Capture the cell that displays the provided text and extract its (X, Y) central coordinate. 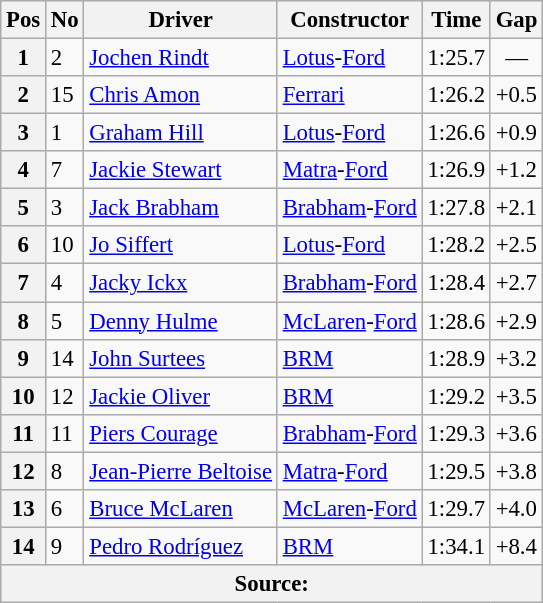
1:28.2 (456, 245)
+2.1 (516, 208)
— (516, 58)
Jacky Ickx (180, 283)
+0.5 (516, 95)
Denny Hulme (180, 321)
+3.2 (516, 358)
1:26.9 (456, 170)
1:27.8 (456, 208)
+2.7 (516, 283)
Ferrari (350, 95)
+1.2 (516, 170)
+3.6 (516, 433)
John Surtees (180, 358)
15 (65, 95)
No (65, 20)
1:29.7 (456, 509)
1:29.2 (456, 396)
1:29.3 (456, 433)
1:34.1 (456, 546)
Jochen Rindt (180, 58)
+8.4 (516, 546)
1:29.5 (456, 471)
+3.5 (516, 396)
1:25.7 (456, 58)
1:26.2 (456, 95)
1:28.6 (456, 321)
1:26.6 (456, 133)
+3.8 (516, 471)
Time (456, 20)
Jo Siffert (180, 245)
Source: (272, 584)
Chris Amon (180, 95)
Bruce McLaren (180, 509)
+2.9 (516, 321)
Driver (180, 20)
Jackie Oliver (180, 396)
Jean-Pierre Beltoise (180, 471)
Constructor (350, 20)
+0.9 (516, 133)
+4.0 (516, 509)
13 (24, 509)
+2.5 (516, 245)
1:28.4 (456, 283)
Graham Hill (180, 133)
Jackie Stewart (180, 170)
Pos (24, 20)
Pedro Rodríguez (180, 546)
Piers Courage (180, 433)
Jack Brabham (180, 208)
1:28.9 (456, 358)
Gap (516, 20)
